Find where the given text appears and provide that cell's center as [X, Y] coordinate. 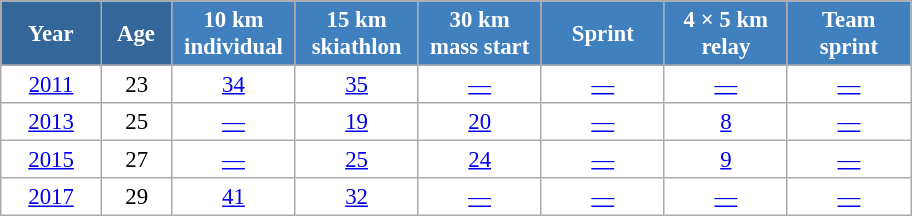
2011 [52, 85]
32 [356, 197]
15 km skiathlon [356, 34]
35 [356, 85]
2017 [52, 197]
34 [234, 85]
27 [136, 160]
10 km individual [234, 34]
Year [52, 34]
24 [480, 160]
2015 [52, 160]
9 [726, 160]
Age [136, 34]
41 [234, 197]
2013 [52, 122]
8 [726, 122]
30 km mass start [480, 34]
19 [356, 122]
29 [136, 197]
Sprint [602, 34]
4 × 5 km relay [726, 34]
Team sprint [848, 34]
23 [136, 85]
20 [480, 122]
